Detect which cell encompasses the target text, then output its [X, Y] center coordinate. 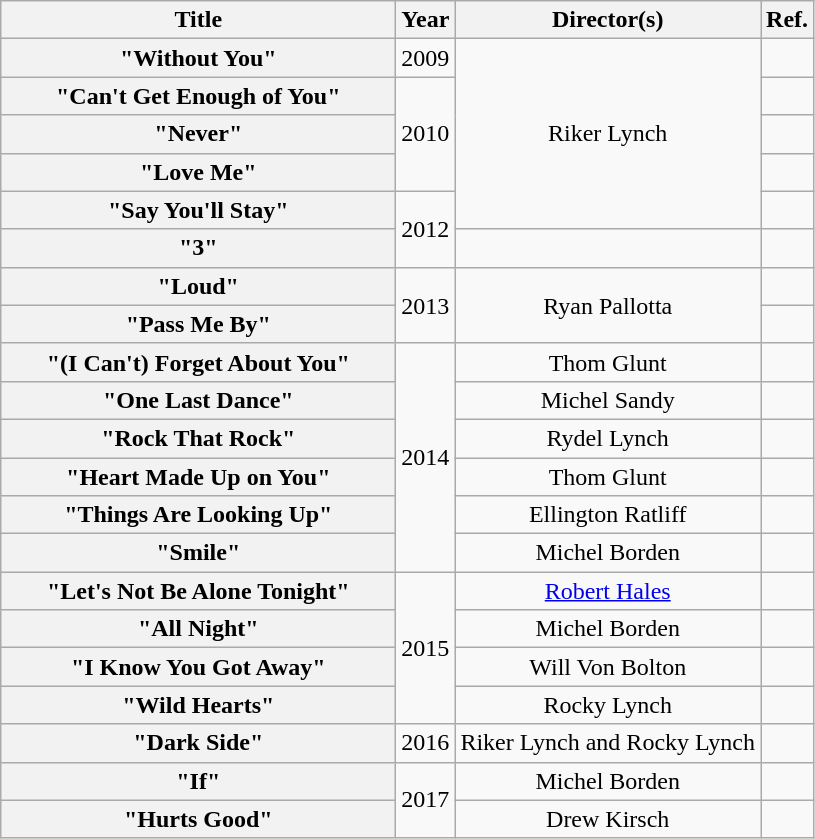
"3" [198, 248]
2010 [426, 134]
"Loud" [198, 286]
"Without You" [198, 58]
"Wild Hearts" [198, 705]
"Smile" [198, 553]
Michel Sandy [608, 400]
"All Night" [198, 629]
Robert Hales [608, 591]
Rydel Lynch [608, 438]
Will Von Bolton [608, 667]
"Can't Get Enough of You" [198, 96]
Ref. [788, 20]
"Say You'll Stay" [198, 210]
"Never" [198, 134]
Riker Lynch and Rocky Lynch [608, 743]
"Heart Made Up on You" [198, 477]
2017 [426, 800]
Ellington Ratliff [608, 515]
2015 [426, 648]
2013 [426, 305]
"Dark Side" [198, 743]
Title [198, 20]
Year [426, 20]
Ryan Pallotta [608, 305]
"Rock That Rock" [198, 438]
"Things Are Looking Up" [198, 515]
"If" [198, 781]
Director(s) [608, 20]
"Love Me" [198, 172]
"Hurts Good" [198, 819]
2014 [426, 457]
"Let's Not Be Alone Tonight" [198, 591]
Riker Lynch [608, 134]
"One Last Dance" [198, 400]
"I Know You Got Away" [198, 667]
2016 [426, 743]
"(I Can't) Forget About You" [198, 362]
Rocky Lynch [608, 705]
Drew Kirsch [608, 819]
"Pass Me By" [198, 324]
2012 [426, 229]
2009 [426, 58]
